From the cell containing the given text, extract its center point as [X, Y] coordinate. 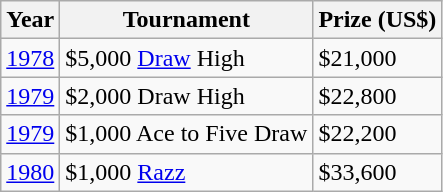
Tournament [186, 20]
$22,200 [378, 134]
Year [30, 20]
1978 [30, 58]
$1,000 Ace to Five Draw [186, 134]
$1,000 Razz [186, 172]
1980 [30, 172]
$2,000 Draw High [186, 96]
$33,600 [378, 172]
$21,000 [378, 58]
$22,800 [378, 96]
$5,000 Draw High [186, 58]
Prize (US$) [378, 20]
